Locate the cell with the specified text and output its (X, Y) center coordinate. 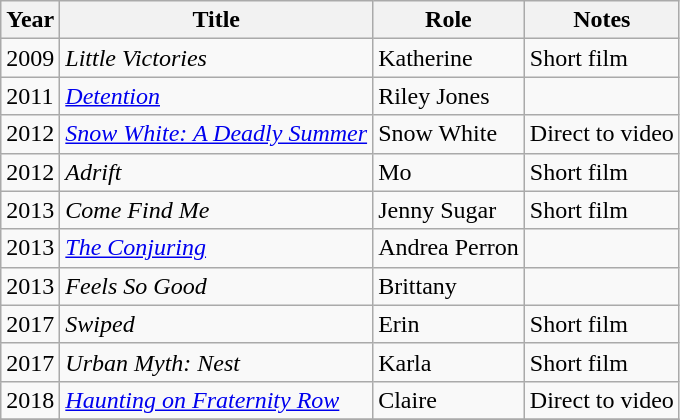
Snow White (449, 134)
Claire (449, 400)
Jenny Sugar (449, 210)
Feels So Good (216, 286)
Notes (602, 20)
Detention (216, 96)
Come Find Me (216, 210)
Andrea Perron (449, 248)
The Conjuring (216, 248)
Katherine (449, 58)
Erin (449, 324)
Adrift (216, 172)
Snow White: A Deadly Summer (216, 134)
Role (449, 20)
Haunting on Fraternity Row (216, 400)
Riley Jones (449, 96)
Karla (449, 362)
Swiped (216, 324)
Little Victories (216, 58)
Title (216, 20)
2018 (30, 400)
Mo (449, 172)
2011 (30, 96)
Brittany (449, 286)
Year (30, 20)
Urban Myth: Nest (216, 362)
2009 (30, 58)
